Output the [x, y] coordinate of the center of the cell containing the given text.  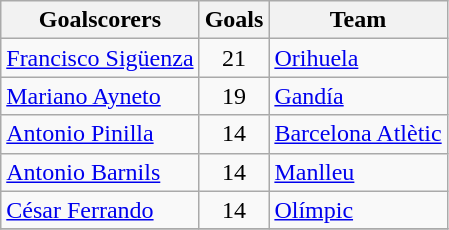
Orihuela [358, 58]
Goals [234, 20]
21 [234, 58]
Barcelona Atlètic [358, 134]
Mariano Ayneto [100, 96]
Francisco Sigüenza [100, 58]
Antonio Pinilla [100, 134]
Team [358, 20]
Goalscorers [100, 20]
Manlleu [358, 172]
Olímpic [358, 210]
César Ferrando [100, 210]
Antonio Barnils [100, 172]
19 [234, 96]
Gandía [358, 96]
